From the cell containing the given text, extract its center point as (X, Y) coordinate. 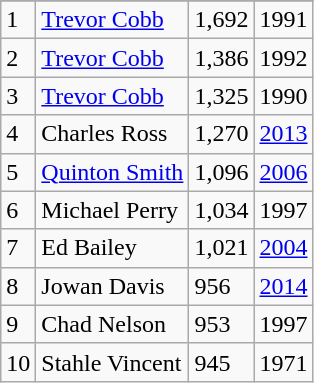
1990 (284, 96)
1992 (284, 58)
953 (222, 324)
Jowan Davis (112, 286)
1,021 (222, 248)
956 (222, 286)
Chad Nelson (112, 324)
1,325 (222, 96)
1991 (284, 20)
1,096 (222, 172)
Ed Bailey (112, 248)
5 (18, 172)
1,270 (222, 134)
945 (222, 362)
3 (18, 96)
2014 (284, 286)
Charles Ross (112, 134)
2 (18, 58)
2004 (284, 248)
1971 (284, 362)
6 (18, 210)
8 (18, 286)
Stahle Vincent (112, 362)
1 (18, 20)
4 (18, 134)
Quinton Smith (112, 172)
1,034 (222, 210)
7 (18, 248)
9 (18, 324)
1,386 (222, 58)
10 (18, 362)
2006 (284, 172)
1,692 (222, 20)
2013 (284, 134)
Michael Perry (112, 210)
